Capture the cell that displays the provided text and extract its [X, Y] central coordinate. 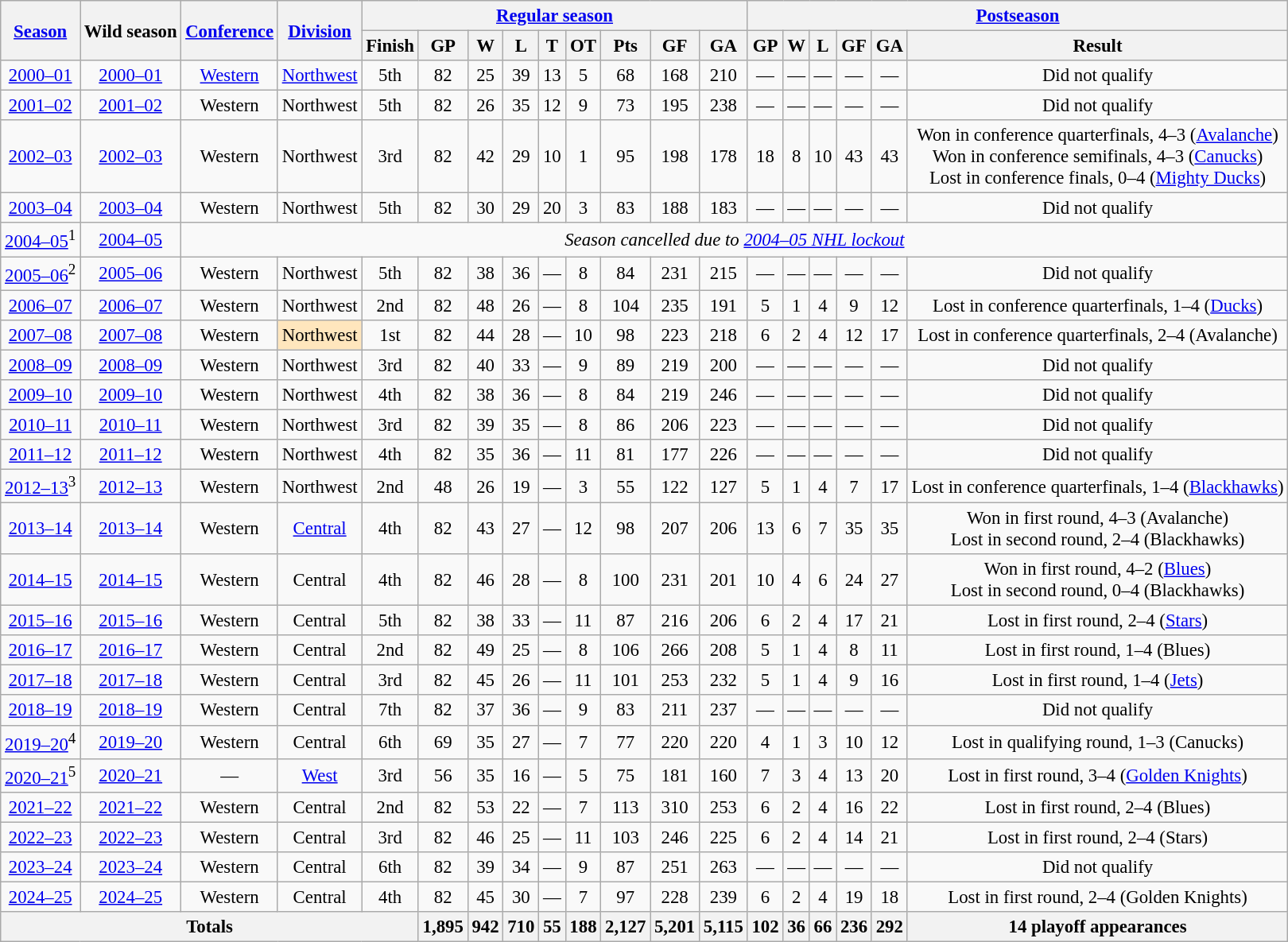
Division [320, 30]
100 [626, 580]
103 [626, 837]
Lost in first round, 1–4 (Blues) [1097, 650]
200 [724, 365]
122 [675, 486]
Finish [390, 46]
225 [724, 837]
178 [724, 157]
89 [626, 365]
211 [675, 711]
235 [675, 305]
97 [626, 897]
177 [675, 455]
215 [724, 273]
218 [724, 335]
292 [889, 927]
73 [626, 106]
86 [626, 424]
168 [675, 76]
2012–13 [130, 486]
310 [675, 808]
2005–06 [130, 273]
191 [724, 305]
69 [443, 742]
942 [485, 927]
Season [41, 30]
228 [675, 897]
49 [485, 650]
2019–204 [41, 742]
2004–051 [41, 239]
102 [765, 927]
239 [724, 897]
Lost in first round, 3–4 (Golden Knights) [1097, 775]
104 [626, 305]
2012–133 [41, 486]
5,115 [724, 927]
236 [854, 927]
201 [724, 580]
2005–062 [41, 273]
Regular season [555, 16]
56 [443, 775]
Won in conference quarterfinals, 4–3 (Avalanche)Won in conference semifinals, 4–3 (Canucks)Lost in conference finals, 0–4 (Mighty Ducks) [1097, 157]
195 [675, 106]
Pts [626, 46]
OT [584, 46]
Conference [230, 30]
44 [485, 335]
Lost in first round, 2–4 (Golden Knights) [1097, 897]
Won in first round, 4–2 (Blues)Lost in second round, 0–4 (Blackhawks) [1097, 580]
1st [390, 335]
1,895 [443, 927]
Lost in conference quarterfinals, 2–4 (Avalanche) [1097, 335]
34 [522, 867]
Totals [210, 927]
198 [675, 157]
710 [522, 927]
2020–215 [41, 775]
263 [724, 867]
14 [854, 837]
208 [724, 650]
Lost in conference quarterfinals, 1–4 (Blackhawks) [1097, 486]
37 [485, 711]
24 [854, 580]
75 [626, 775]
81 [626, 455]
77 [626, 742]
226 [724, 455]
2020–21 [130, 775]
T [552, 46]
237 [724, 711]
14 playoff appearances [1097, 927]
95 [626, 157]
Postseason [1018, 16]
53 [485, 808]
Won in first round, 4–3 (Avalanche)Lost in second round, 2–4 (Blackhawks) [1097, 529]
West [320, 775]
2019–20 [130, 742]
Lost in first round, 2–4 (Blues) [1097, 808]
2,127 [626, 927]
Season cancelled due to 2004–05 NHL lockout [735, 239]
Lost in conference quarterfinals, 1–4 (Ducks) [1097, 305]
210 [724, 76]
216 [675, 621]
251 [675, 867]
266 [675, 650]
106 [626, 650]
127 [724, 486]
101 [626, 680]
232 [724, 680]
160 [724, 775]
66 [822, 927]
207 [675, 529]
2004–05 [130, 239]
183 [724, 208]
181 [675, 775]
Lost in qualifying round, 1–3 (Canucks) [1097, 742]
113 [626, 808]
238 [724, 106]
7th [390, 711]
40 [485, 365]
42 [485, 157]
Lost in first round, 1–4 (Jets) [1097, 680]
68 [626, 76]
5,201 [675, 927]
Result [1097, 46]
Wild season [130, 30]
